Pinpoint the cell where the given text exists, returning its [x, y] midpoint coordinate. 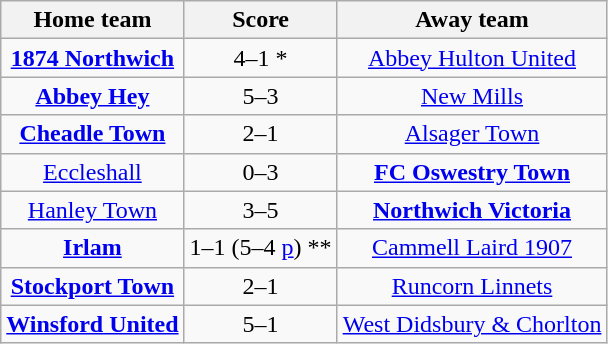
Away team [472, 20]
Score [260, 20]
1–1 (5–4 p) ** [260, 248]
Eccleshall [92, 172]
Stockport Town [92, 286]
Irlam [92, 248]
Cammell Laird 1907 [472, 248]
New Mills [472, 96]
West Didsbury & Chorlton [472, 324]
1874 Northwich [92, 58]
3–5 [260, 210]
Abbey Hulton United [472, 58]
Winsford United [92, 324]
Runcorn Linnets [472, 286]
5–3 [260, 96]
4–1 * [260, 58]
Home team [92, 20]
0–3 [260, 172]
Hanley Town [92, 210]
Abbey Hey [92, 96]
Northwich Victoria [472, 210]
Cheadle Town [92, 134]
FC Oswestry Town [472, 172]
Alsager Town [472, 134]
5–1 [260, 324]
